For the text-containing cell, return its midpoint in [X, Y] coordinate format. 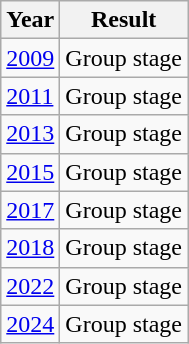
2015 [30, 172]
2013 [30, 134]
2017 [30, 210]
Result [124, 20]
2009 [30, 58]
2011 [30, 96]
2018 [30, 248]
2022 [30, 286]
2024 [30, 324]
Year [30, 20]
